Extract the [x, y] coordinate from the center of the cell holding the provided text.  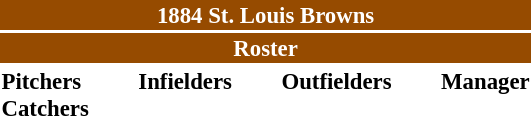
Roster [266, 48]
1884 St. Louis Browns [266, 15]
